Provide the [x, y] coordinate of the cell's center where the given text is located.  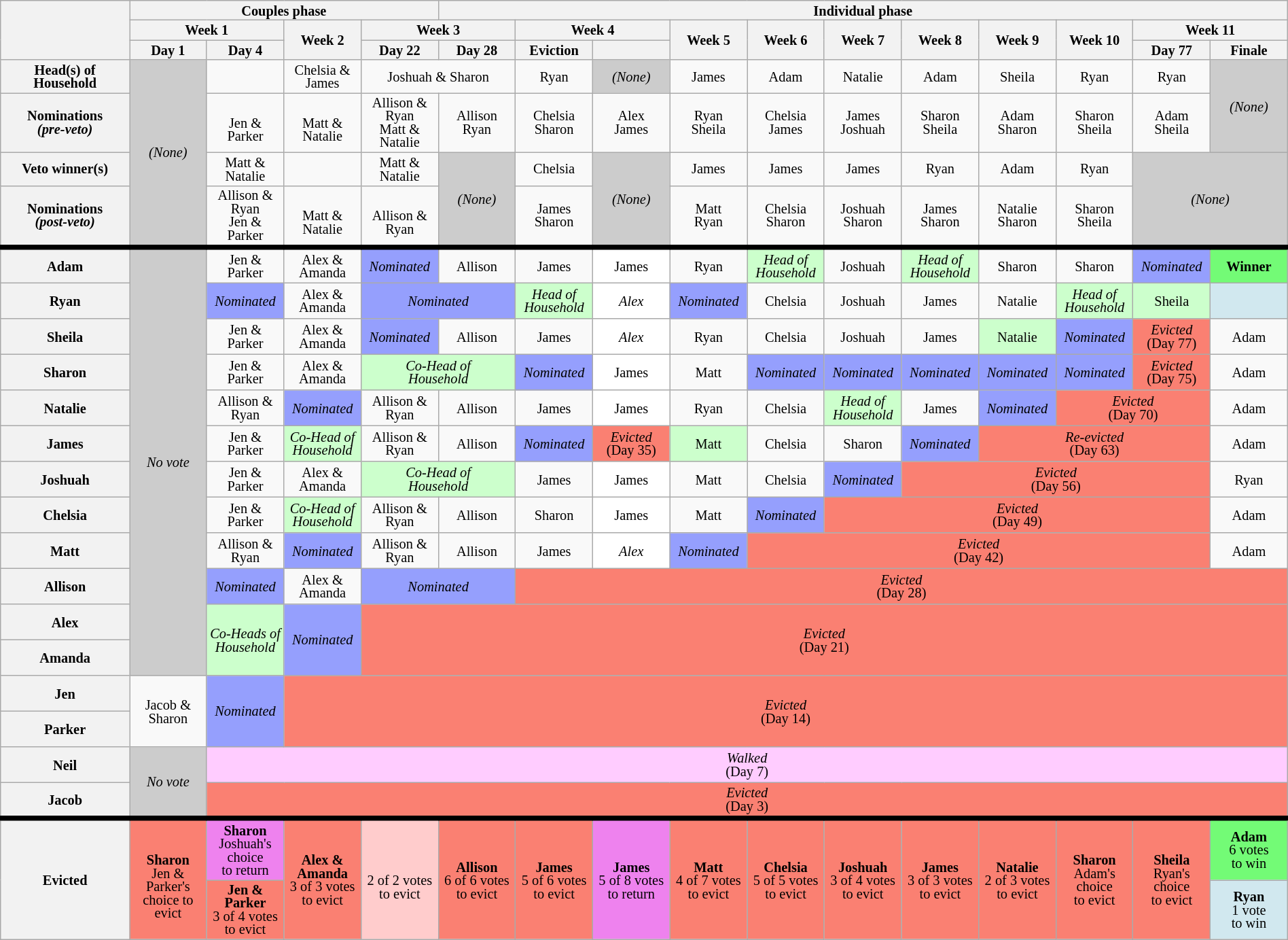
Evicted(Day 42) [979, 550]
Evicted(Day 75) [1172, 372]
Joshuah3 of 4 votesto evict [863, 878]
Week 7 [863, 40]
Chelsia5 of 5 votesto evict [786, 878]
SharonAdam'schoiceto evict [1094, 878]
2 of 2 votesto evict [399, 878]
James3 of 3 votesto evict [940, 878]
Evicted(Day 21) [824, 639]
Eviction [554, 50]
Evicted(Day 35) [631, 443]
Week 1 [207, 30]
Day 4 [245, 50]
Winner [1249, 264]
Jen [65, 693]
Head(s) ofHousehold [65, 76]
Co-Heads ofHousehold [245, 639]
Amanda [65, 657]
Adam6 votesto win [1249, 848]
Jen & Parker3 of 4 votesto evict [245, 909]
Evicted(Day 14) [785, 711]
James5 of 8 votesto return [631, 878]
Week 2 [323, 40]
Week 5 [709, 40]
AdamSharon [1018, 122]
Week 11 [1211, 30]
Evicted(Day 3) [747, 800]
SharonJen & Parker'schoice to evict [168, 878]
Day 77 [1172, 50]
Evicted(Day 56) [1056, 478]
RyanSheila [709, 122]
Allison & RyanJen & Parker [245, 216]
Jacob & Sharon [168, 711]
Evicted [65, 878]
Week 3 [437, 30]
Couples phase [284, 10]
James5 of 6 votesto evict [554, 878]
JoshuahSharon [863, 216]
Evicted(Day 70) [1133, 407]
Allison6 of 6 votesto evict [477, 878]
Parker [65, 729]
SharonJoshuah'schoiceto return [245, 848]
AlexJames [631, 122]
Week 8 [940, 40]
Chelsia & James [323, 76]
Veto winner(s) [65, 169]
NatalieSharon [1018, 216]
Day 28 [477, 50]
Week 6 [786, 40]
Evicted(Day 49) [1017, 515]
Allison & RyanMatt & Natalie [399, 122]
Nominations(pre-veto) [65, 122]
Neil [65, 764]
Matt4 of 7 votesto evict [709, 878]
Evicted(Day 77) [1172, 336]
Alex & Amanda3 of 3 votesto evict [323, 878]
Walked(Day 7) [747, 764]
Finale [1249, 50]
Natalie2 of 3 votesto evict [1018, 878]
Joshuah & Sharon [437, 76]
Week 9 [1018, 40]
Day 22 [399, 50]
AdamSheila [1172, 122]
MattRyan [709, 216]
Week 10 [1094, 40]
SheilaRyan'schoiceto evict [1172, 878]
Individual phase [863, 10]
Nominations(post-veto) [65, 216]
JamesJoshuah [863, 122]
ChelsiaJames [786, 122]
Day 1 [168, 50]
AllisonRyan [477, 122]
Jacob [65, 800]
Re-evicted(Day 63) [1095, 443]
Ryan1 voteto win [1249, 909]
Evicted(Day 28) [901, 586]
Week 4 [592, 30]
